For the text-containing cell, return its midpoint in [X, Y] coordinate format. 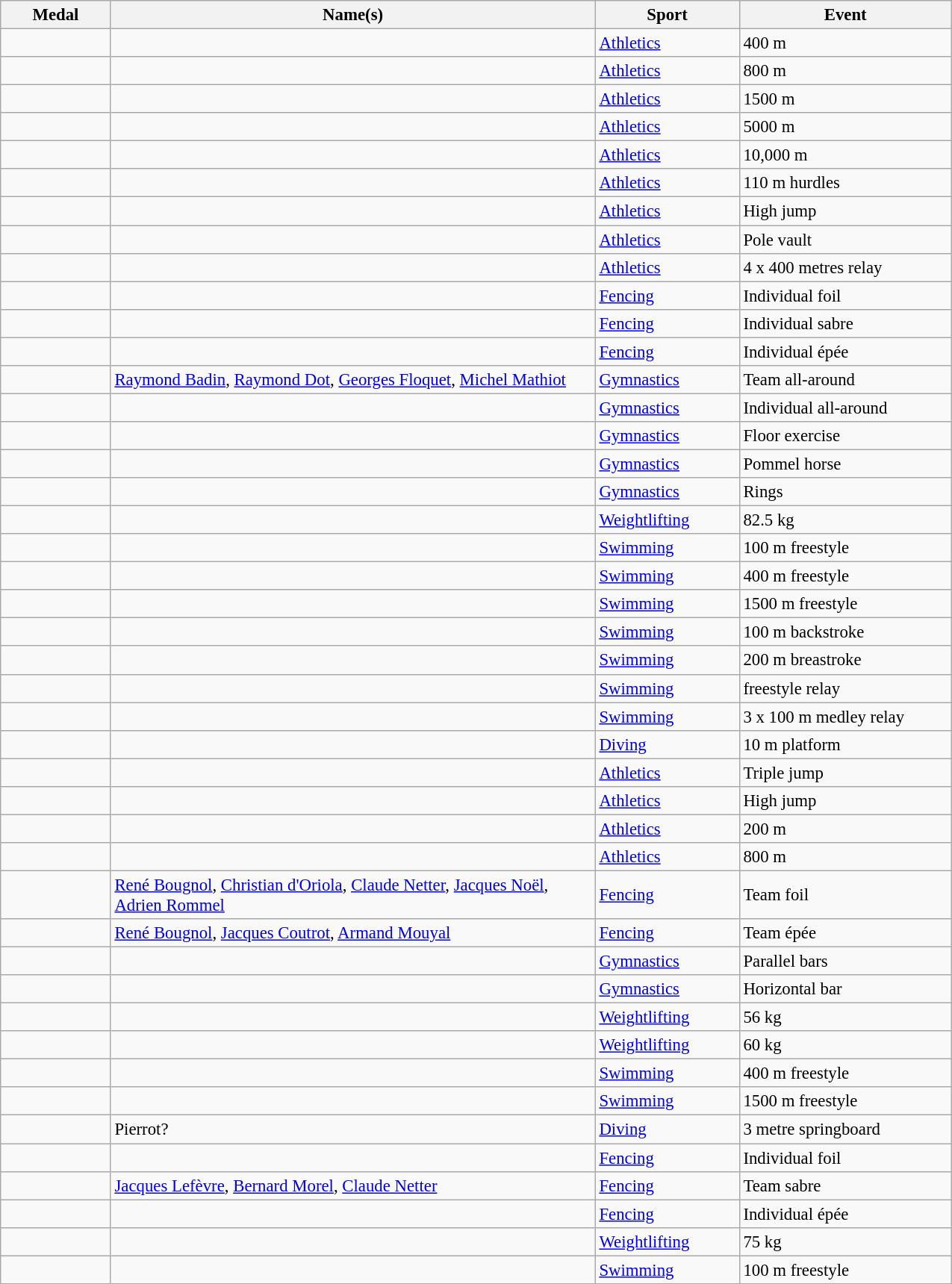
3 x 100 m medley relay [845, 717]
5000 m [845, 127]
200 m breastroke [845, 661]
Team all-around [845, 380]
Name(s) [352, 15]
Raymond Badin, Raymond Dot, Georges Floquet, Michel Mathiot [352, 380]
56 kg [845, 1017]
René Bougnol, Jacques Coutrot, Armand Mouyal [352, 933]
René Bougnol, Christian d'Oriola, Claude Netter, Jacques Noël, Adrien Rommel [352, 894]
Medal [55, 15]
Rings [845, 492]
Parallel bars [845, 962]
3 metre springboard [845, 1129]
100 m backstroke [845, 632]
Individual all-around [845, 408]
110 m hurdles [845, 183]
Team foil [845, 894]
Pole vault [845, 240]
60 kg [845, 1045]
Event [845, 15]
Team épée [845, 933]
Pierrot? [352, 1129]
Pommel horse [845, 464]
10,000 m [845, 155]
Floor exercise [845, 436]
Sport [668, 15]
200 m [845, 829]
10 m platform [845, 744]
Triple jump [845, 773]
82.5 kg [845, 520]
400 m [845, 43]
Horizontal bar [845, 989]
Team sabre [845, 1185]
75 kg [845, 1241]
Jacques Lefèvre, Bernard Morel, Claude Netter [352, 1185]
Individual sabre [845, 323]
4 x 400 metres relay [845, 267]
freestyle relay [845, 688]
1500 m [845, 99]
